Return the (x, y) coordinate for the center point of the cell that contains the specified text.  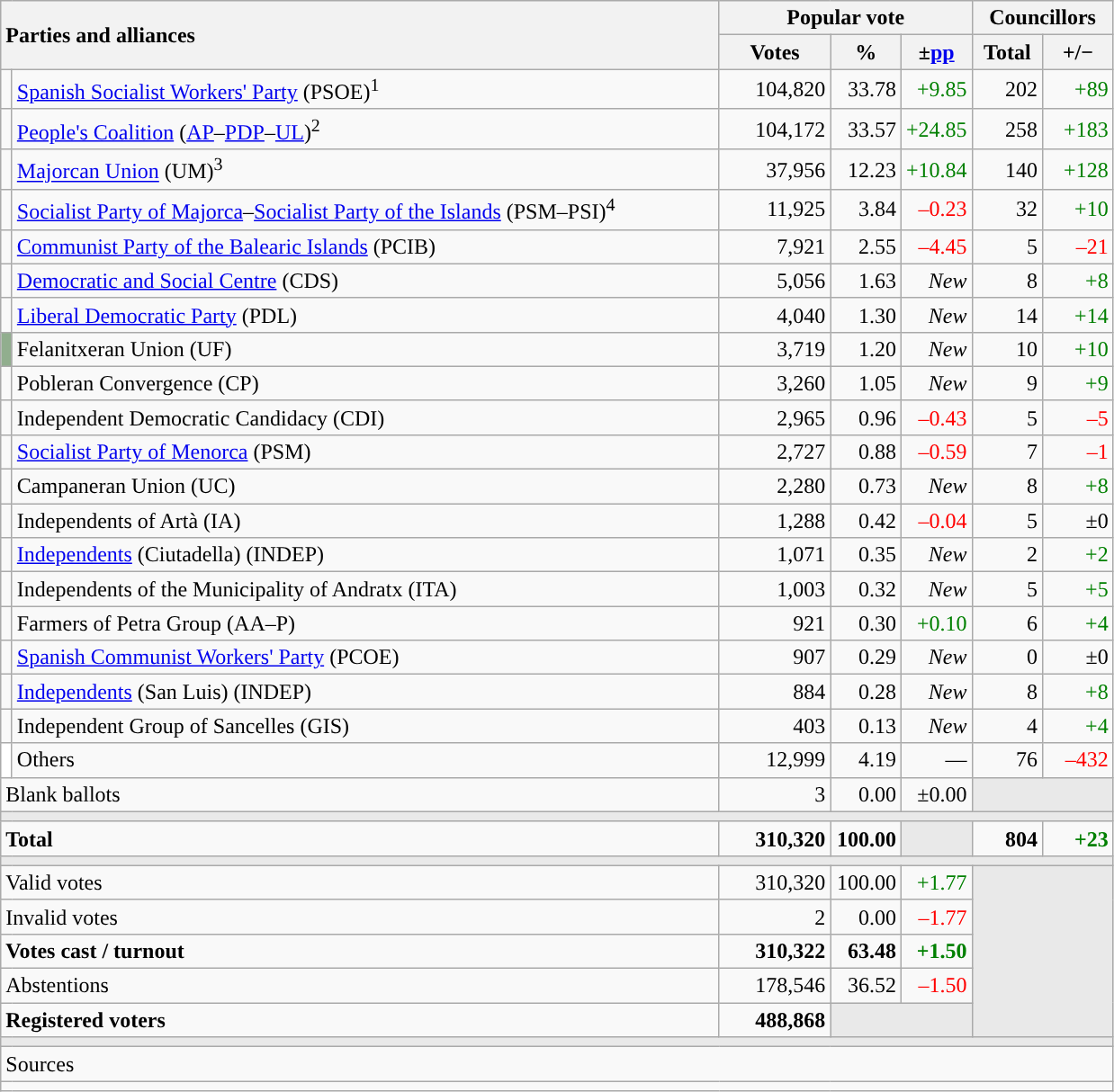
258 (1008, 130)
Parties and alliances (360, 35)
Others (365, 760)
Spanish Communist Workers' Party (PCOE) (365, 658)
+23 (1078, 838)
12,999 (775, 760)
2,965 (775, 417)
7,921 (775, 246)
12.23 (866, 169)
+0.10 (936, 623)
5,056 (775, 281)
Votes (775, 52)
1.30 (866, 315)
33.78 (866, 90)
+1.77 (936, 882)
488,868 (775, 1020)
Felanitxeran Union (UF) (365, 349)
7 (1008, 452)
1,288 (775, 521)
Independents of the Municipality of Andratx (ITA) (365, 589)
0.96 (866, 417)
–0.43 (936, 417)
Independent Group of Sancelles (GIS) (365, 726)
4,040 (775, 315)
Liberal Democratic Party (PDL) (365, 315)
+9 (1078, 383)
178,546 (775, 986)
–0.04 (936, 521)
140 (1008, 169)
310,322 (775, 951)
Spanish Socialist Workers' Party (PSOE)1 (365, 90)
0.42 (866, 521)
0.88 (866, 452)
Socialist Party of Menorca (PSM) (365, 452)
36.52 (866, 986)
–5 (1078, 417)
–1.77 (936, 917)
+9.85 (936, 90)
–1.50 (936, 986)
Independent Democratic Candidacy (CDI) (365, 417)
3.84 (866, 210)
4.19 (866, 760)
6 (1008, 623)
People's Coalition (AP–PDP–UL)2 (365, 130)
0.32 (866, 589)
921 (775, 623)
Councillors (1042, 18)
884 (775, 692)
+183 (1078, 130)
Votes cast / turnout (360, 951)
3,719 (775, 349)
63.48 (866, 951)
–0.59 (936, 452)
Democratic and Social Centre (CDS) (365, 281)
±0.00 (936, 794)
33.57 (866, 130)
Independents (Ciutadella) (INDEP) (365, 555)
Pobleran Convergence (CP) (365, 383)
104,820 (775, 90)
Popular vote (846, 18)
–1 (1078, 452)
0.13 (866, 726)
+24.85 (936, 130)
— (936, 760)
Abstentions (360, 986)
403 (775, 726)
14 (1008, 315)
37,956 (775, 169)
2.55 (866, 246)
1,071 (775, 555)
11,925 (775, 210)
32 (1008, 210)
+5 (1078, 589)
0 (1008, 658)
+1.50 (936, 951)
+/− (1078, 52)
0.30 (866, 623)
Registered voters (360, 1020)
76 (1008, 760)
0.29 (866, 658)
Campaneran Union (UC) (365, 487)
1.20 (866, 349)
3 (775, 794)
+10.84 (936, 169)
10 (1008, 349)
3,260 (775, 383)
Independents of Artà (IA) (365, 521)
804 (1008, 838)
Communist Party of the Balearic Islands (PCIB) (365, 246)
2,727 (775, 452)
Sources (557, 1064)
9 (1008, 383)
4 (1008, 726)
±pp (936, 52)
% (866, 52)
104,172 (775, 130)
Socialist Party of Majorca–Socialist Party of the Islands (PSM–PSI)4 (365, 210)
1.05 (866, 383)
–4.45 (936, 246)
–432 (1078, 760)
Majorcan Union (UM)3 (365, 169)
2,280 (775, 487)
0.28 (866, 692)
1,003 (775, 589)
Independents (San Luis) (INDEP) (365, 692)
+2 (1078, 555)
Farmers of Petra Group (AA–P) (365, 623)
Invalid votes (360, 917)
907 (775, 658)
–0.23 (936, 210)
0.73 (866, 487)
Blank ballots (360, 794)
1.63 (866, 281)
202 (1008, 90)
Valid votes (360, 882)
–21 (1078, 246)
+14 (1078, 315)
+89 (1078, 90)
0.35 (866, 555)
+128 (1078, 169)
